Identify which cell holds the provided text, then report its (X, Y) central coordinate. 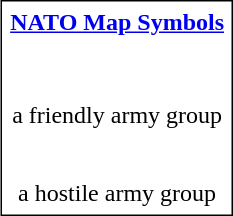
a friendly army group (118, 116)
a hostile army group (118, 194)
NATO Map Symbols (118, 22)
